Search for the cell housing the specified text and yield its [x, y] center coordinate. 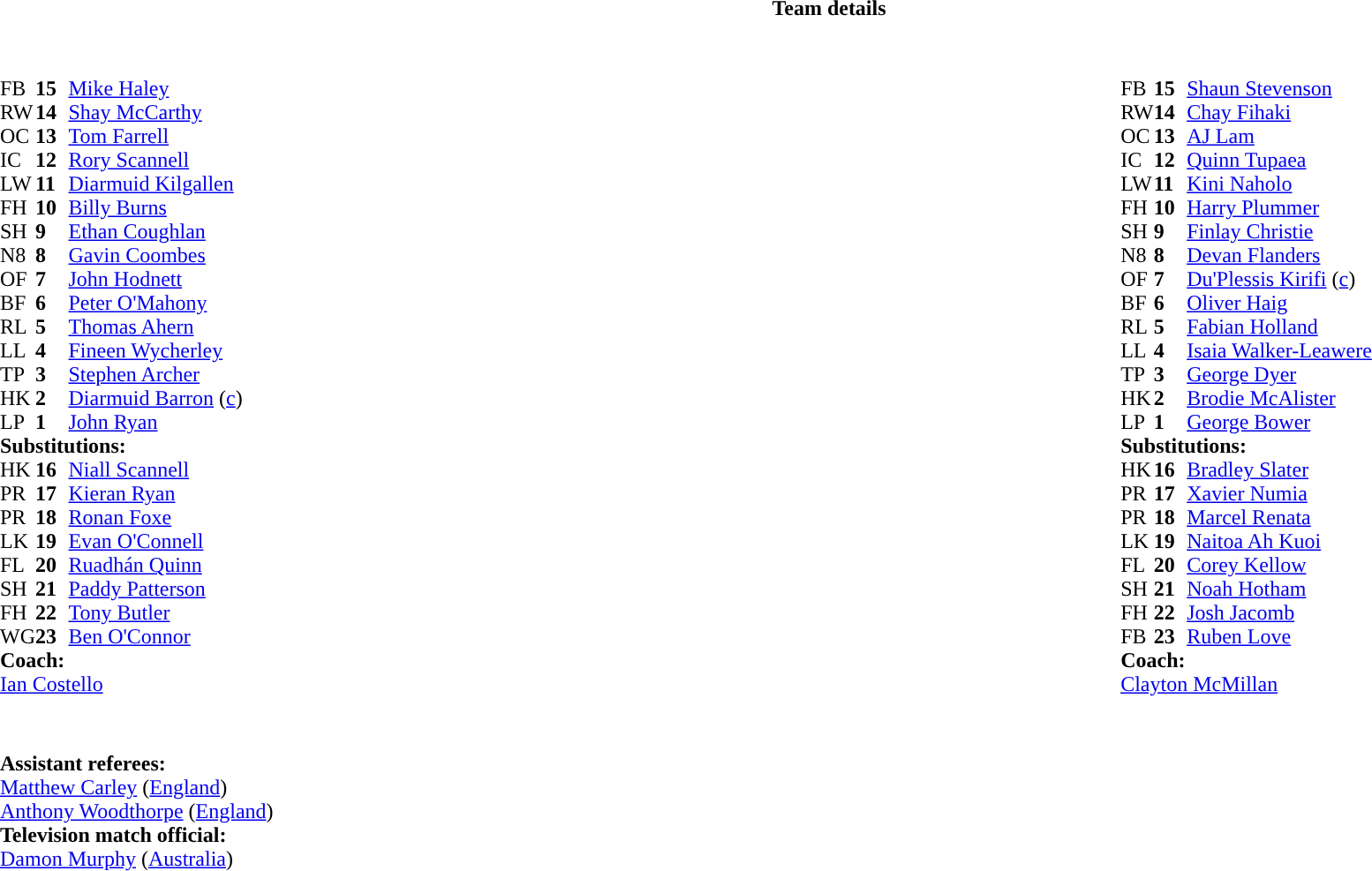
George Bower [1279, 422]
Evan O'Connell [155, 542]
Marcel Renata [1279, 517]
Fabian Holland [1279, 327]
Shaun Stevenson [1279, 88]
Finlay Christie [1279, 231]
Josh Jacomb [1279, 612]
Kieran Ryan [155, 494]
Peter O'Mahony [155, 304]
Diarmuid Kilgallen [155, 184]
Stephen Archer [155, 374]
Corey Kellow [1279, 565]
Shay McCarthy [155, 113]
Naitoa Ah Kuoi [1279, 542]
Fineen Wycherley [155, 351]
Noah Hotham [1279, 589]
Tony Butler [155, 612]
Rory Scannell [155, 161]
John Hodnett [155, 279]
Ruadhán Quinn [155, 565]
Tom Farrell [155, 136]
George Dyer [1279, 374]
Brodie McAlister [1279, 399]
Paddy Patterson [155, 589]
Ian Costello [122, 685]
AJ Lam [1279, 136]
Ruben Love [1279, 637]
Kini Naholo [1279, 184]
Harry Plummer [1279, 208]
Devan Flanders [1279, 256]
Quinn Tupaea [1279, 161]
Oliver Haig [1279, 304]
Du'Plessis Kirifi (c) [1279, 279]
Isaia Walker-Leawere [1279, 351]
Clayton McMillan [1247, 685]
Diarmuid Barron (c) [155, 399]
Thomas Ahern [155, 327]
John Ryan [155, 422]
Bradley Slater [1279, 469]
Chay Fihaki [1279, 113]
WG [18, 637]
Ethan Coughlan [155, 231]
Gavin Coombes [155, 256]
Xavier Numia [1279, 494]
Ronan Foxe [155, 517]
Mike Haley [155, 88]
Billy Burns [155, 208]
Ben O'Connor [155, 637]
Niall Scannell [155, 469]
